Search for the cell housing the specified text and yield its [x, y] center coordinate. 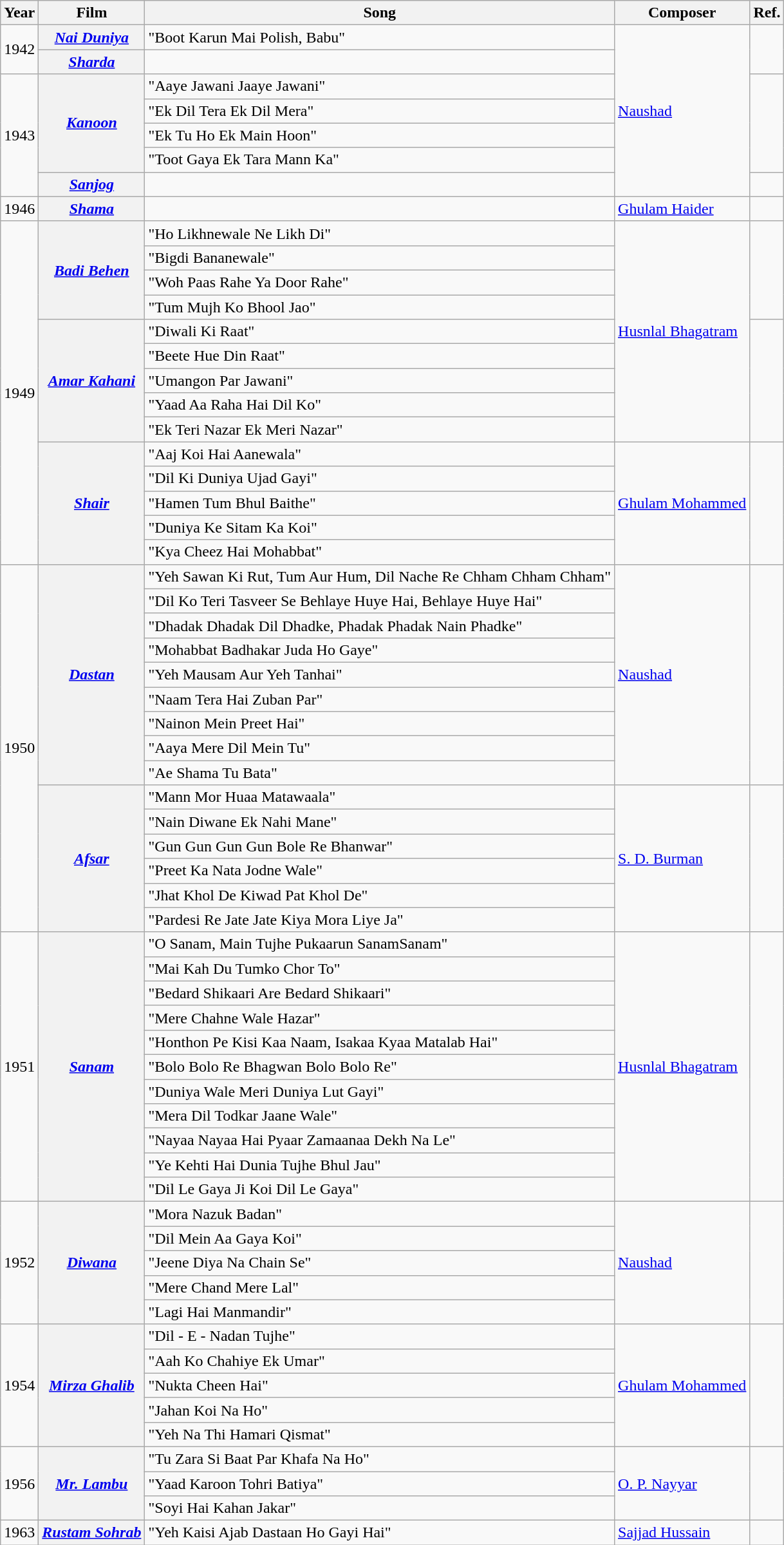
"Ek Tu Ho Ek Main Hoon" [380, 135]
"Yeh Mausam Aur Yeh Tanhai" [380, 674]
Amar Kahani [91, 381]
1951 [19, 1066]
"Tum Mujh Ko Bhool Jao" [380, 307]
"Bedard Shikaari Are Bedard Shikaari" [380, 993]
"Ho Likhnewale Ne Likh Di" [380, 233]
"Mora Nazuk Badan" [380, 1214]
1949 [19, 393]
"Mann Mor Huaa Matawaala" [380, 797]
"Naam Tera Hai Zuban Par" [380, 699]
"Kya Cheez Hai Mohabbat" [380, 552]
"Umangon Par Jawani" [380, 381]
"Yeh Na Thi Hamari Qismat" [380, 1434]
"Yaad Aa Raha Hai Dil Ko" [380, 405]
1954 [19, 1385]
"Boot Karun Mai Polish, Babu" [380, 37]
Nai Duniya [91, 37]
"O Sanam, Main Tujhe Pukaarun SanamSanam" [380, 944]
1946 [19, 209]
Diwana [91, 1263]
"Yeh Sawan Ki Rut, Tum Aur Hum, Dil Nache Re Chham Chham Chham" [380, 576]
"Dil Mein Aa Gaya Koi" [380, 1238]
"Dil Ko Teri Tasveer Se Behlaye Huye Hai, Behlaye Huye Hai" [380, 601]
"Diwali Ki Raat" [380, 332]
1942 [19, 50]
Sharda [91, 62]
1956 [19, 1483]
"Bolo Bolo Re Bhagwan Bolo Bolo Re" [380, 1066]
Composer [682, 13]
"Duniya Wale Meri Duniya Lut Gayi" [380, 1092]
"Aaya Mere Dil Mein Tu" [380, 748]
"Mai Kah Du Tumko Chor To" [380, 969]
Mr. Lambu [91, 1483]
1963 [19, 1533]
"Yeh Kaisi Ajab Dastaan Ho Gayi Hai" [380, 1533]
"Aaye Jawani Jaaye Jawani" [380, 86]
"Honthon Pe Kisi Kaa Naam, Isakaa Kyaa Matalab Hai" [380, 1042]
"Aah Ko Chahiye Ek Umar" [380, 1361]
"Mere Chahne Wale Hazar" [380, 1018]
1950 [19, 748]
"Nainon Mein Preet Hai" [380, 724]
"Ae Shama Tu Bata" [380, 773]
"Gun Gun Gun Gun Bole Re Bhanwar" [380, 846]
"Nayaa Nayaa Hai Pyaar Zamaanaa Dekh Na Le" [380, 1141]
S. D. Burman [682, 858]
Sajjad Hussain [682, 1533]
"Ye Kehti Hai Dunia Tujhe Bhul Jau" [380, 1165]
"Nain Diwane Ek Nahi Mane" [380, 822]
Mirza Ghalib [91, 1385]
Ghulam Haider [682, 209]
"Lagi Hai Manmandir" [380, 1312]
Film [91, 13]
"Aaj Koi Hai Aanewala" [380, 454]
"Ek Dil Tera Ek Dil Mera" [380, 111]
"Jahan Koi Na Ho" [380, 1410]
Dastan [91, 675]
Sanam [91, 1066]
"Tu Zara Si Baat Par Khafa Na Ho" [380, 1459]
Sanjog [91, 184]
Kanoon [91, 123]
"Dhadak Dhadak Dil Dhadke, Phadak Phadak Nain Phadke" [380, 625]
"Mohabbat Badhakar Juda Ho Gaye" [380, 650]
"Duniya Ke Sitam Ka Koi" [380, 527]
"Nukta Cheen Hai" [380, 1385]
O. P. Nayyar [682, 1483]
1943 [19, 135]
"Jeene Diya Na Chain Se" [380, 1263]
Year [19, 13]
"Mera Dil Todkar Jaane Wale" [380, 1116]
Badi Behen [91, 270]
Ref. [767, 13]
"Preet Ka Nata Jodne Wale" [380, 871]
Rustam Sohrab [91, 1533]
"Ek Teri Nazar Ek Meri Nazar" [380, 430]
"Bigdi Bananewale" [380, 258]
"Dil - E - Nadan Tujhe" [380, 1336]
Shair [91, 503]
"Pardesi Re Jate Jate Kiya Mora Liye Ja" [380, 920]
Song [380, 13]
"Mere Chand Mere Lal" [380, 1287]
"Soyi Hai Kahan Jakar" [380, 1508]
Shama [91, 209]
"Beete Hue Din Raat" [380, 356]
"Yaad Karoon Tohri Batiya" [380, 1483]
"Dil Ki Duniya Ujad Gayi" [380, 479]
Afsar [91, 858]
"Hamen Tum Bhul Baithe" [380, 503]
"Woh Paas Rahe Ya Door Rahe" [380, 282]
1952 [19, 1263]
"Dil Le Gaya Ji Koi Dil Le Gaya" [380, 1190]
"Toot Gaya Ek Tara Mann Ka" [380, 160]
"Jhat Khol De Kiwad Pat Khol De" [380, 895]
